From the cell containing the given text, extract its center point as (x, y) coordinate. 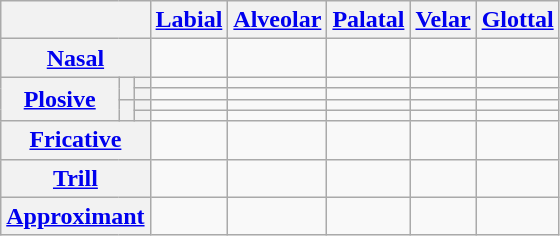
Nasal (76, 58)
Trill (76, 178)
Glottal (518, 20)
Labial (189, 20)
Approximant (76, 216)
Velar (443, 20)
Alveolar (278, 20)
Plosive (60, 99)
Palatal (368, 20)
Fricative (76, 140)
